Search for the cell housing the specified text and yield its (x, y) center coordinate. 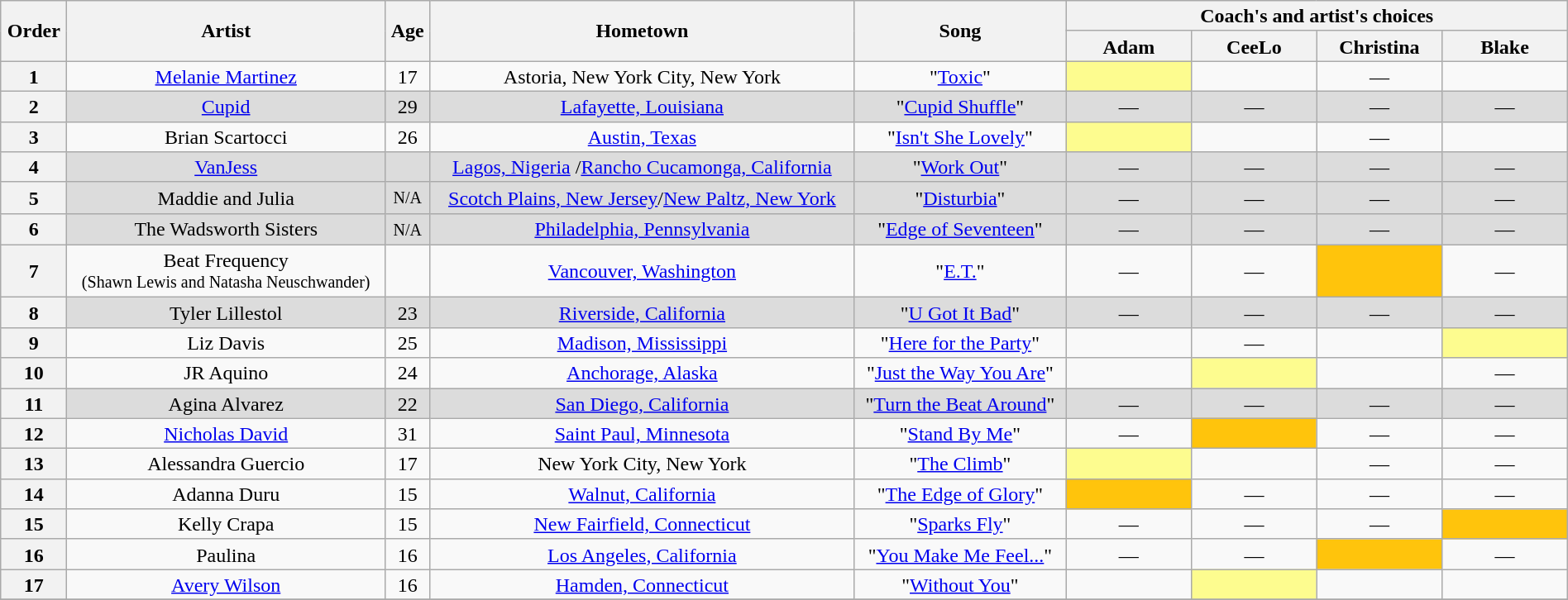
Avery Wilson (226, 585)
Philadelphia, Pennsylvania (642, 229)
25 (407, 342)
Scotch Plains, New Jersey/New Paltz, New York (642, 198)
Cupid (226, 106)
12 (34, 433)
9 (34, 342)
"Cupid Shuffle" (960, 106)
"Without You" (960, 585)
Hamden, Connecticut (642, 585)
Hometown (642, 31)
Maddie and Julia (226, 198)
"Disturbia" (960, 198)
"E.T." (960, 271)
7 (34, 271)
13 (34, 464)
22 (407, 403)
Paulina (226, 554)
Riverside, California (642, 312)
Lafayette, Louisiana (642, 106)
6 (34, 229)
Saint Paul, Minnesota (642, 433)
Blake (1505, 46)
"Turn the Beat Around" (960, 403)
"You Make Me Feel..." (960, 554)
4 (34, 167)
Nicholas David (226, 433)
"Sparks Fly" (960, 524)
"Isn't She Lovely" (960, 137)
CeeLo (1255, 46)
Alessandra Guercio (226, 464)
Astoria, New York City, New York (642, 76)
Anchorage, Alaska (642, 374)
"Here for the Party" (960, 342)
Tyler Lillestol (226, 312)
Artist (226, 31)
2 (34, 106)
"Just the Way You Are" (960, 374)
Vancouver, Washington (642, 271)
5 (34, 198)
"The Climb" (960, 464)
Walnut, California (642, 494)
"U Got It Bad" (960, 312)
Austin, Texas (642, 137)
"Toxic" (960, 76)
Melanie Martinez (226, 76)
Beat Frequency (Shawn Lewis and Natasha Neuschwander) (226, 271)
29 (407, 106)
"Work Out" (960, 167)
New Fairfield, Connecticut (642, 524)
VanJess (226, 167)
10 (34, 374)
"Stand By Me" (960, 433)
JR Aquino (226, 374)
8 (34, 312)
Order (34, 31)
Song (960, 31)
Age (407, 31)
"Edge of Seventeen" (960, 229)
The Wadsworth Sisters (226, 229)
New York City, New York (642, 464)
Brian Scartocci (226, 137)
1 (34, 76)
Kelly Crapa (226, 524)
Christina (1379, 46)
24 (407, 374)
23 (407, 312)
31 (407, 433)
Los Angeles, California (642, 554)
Lagos, Nigeria /Rancho Cucamonga, California (642, 167)
26 (407, 137)
"The Edge of Glory" (960, 494)
Agina Alvarez (226, 403)
14 (34, 494)
3 (34, 137)
Coach's and artist's choices (1317, 17)
Liz Davis (226, 342)
Adam (1129, 46)
11 (34, 403)
San Diego, California (642, 403)
Adanna Duru (226, 494)
Madison, Mississippi (642, 342)
